For the text-containing cell, return its midpoint in (X, Y) coordinate format. 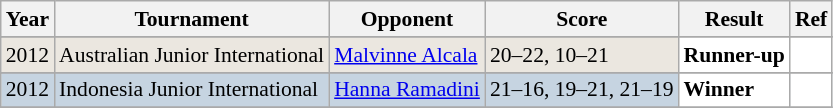
Indonesia Junior International (192, 90)
Malvinne Alcala (407, 55)
Opponent (407, 19)
Winner (734, 90)
Result (734, 19)
21–16, 19–21, 21–19 (582, 90)
Year (28, 19)
Runner-up (734, 55)
Ref (811, 19)
Score (582, 19)
Tournament (192, 19)
20–22, 10–21 (582, 55)
Hanna Ramadini (407, 90)
Australian Junior International (192, 55)
